Return the (X, Y) coordinate for the center point of the cell that contains the specified text.  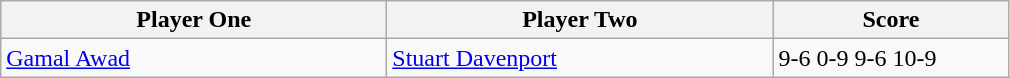
Gamal Awad (194, 58)
Score (891, 20)
Player One (194, 20)
Player Two (580, 20)
9-6 0-9 9-6 10-9 (891, 58)
Stuart Davenport (580, 58)
